Locate the cell with the specified text and output its [X, Y] center coordinate. 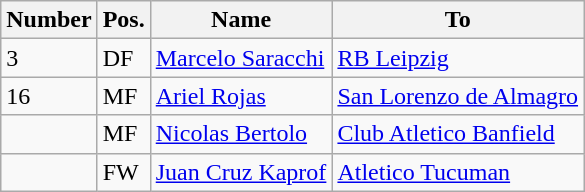
Ariel Rojas [241, 96]
Nicolas Bertolo [241, 134]
Number [49, 20]
Juan Cruz Kaprof [241, 172]
Club Atletico Banfield [458, 134]
3 [49, 58]
San Lorenzo de Almagro [458, 96]
Pos. [124, 20]
Atletico Tucuman [458, 172]
FW [124, 172]
To [458, 20]
Name [241, 20]
RB Leipzig [458, 58]
16 [49, 96]
Marcelo Saracchi [241, 58]
DF [124, 58]
